Identify which cell holds the provided text, then report its (x, y) central coordinate. 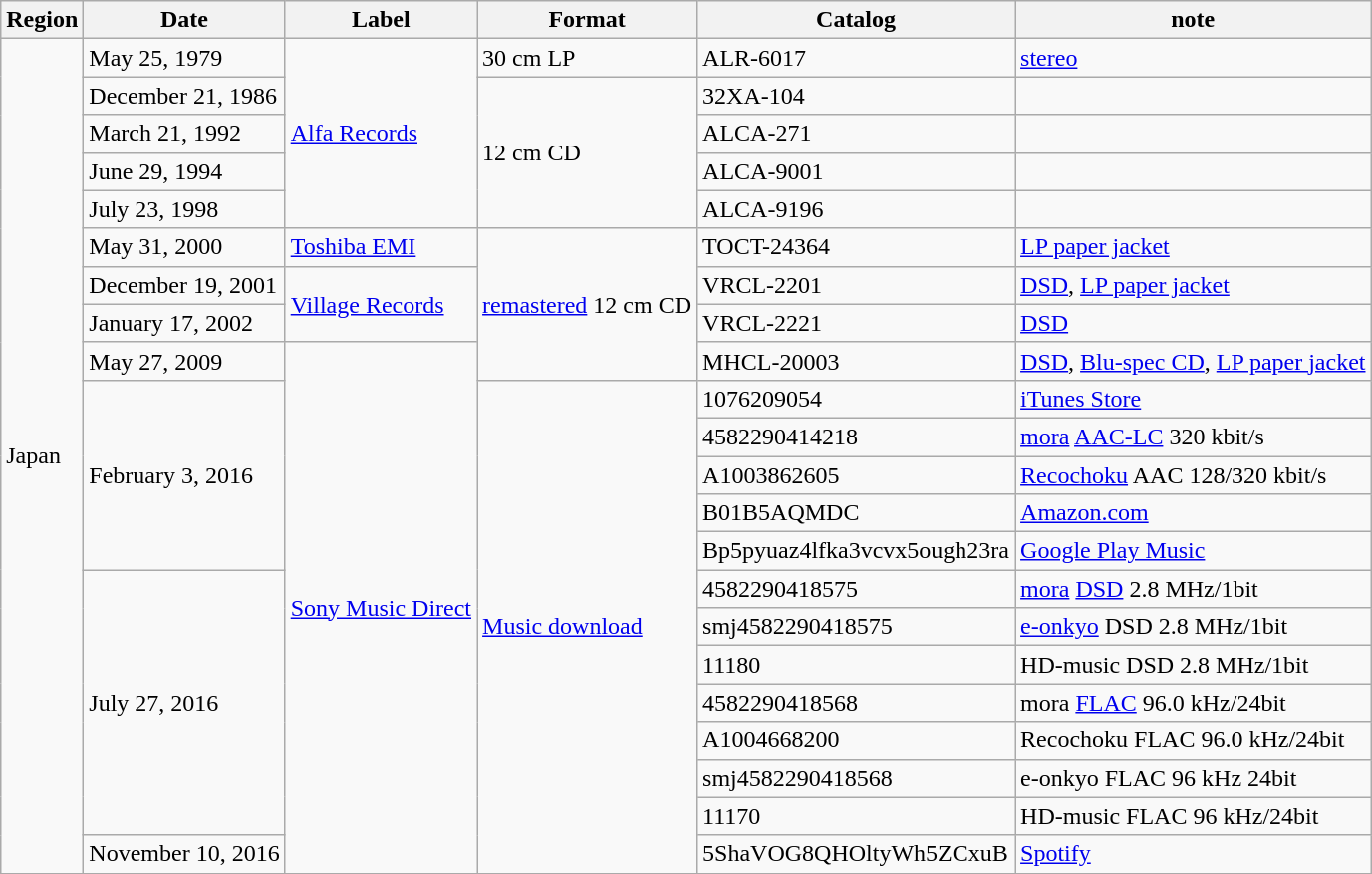
Catalog (857, 20)
4582290418568 (857, 703)
mora DSD 2.8 MHz/1bit (1194, 589)
remastered 12 cm CD (588, 304)
iTunes Store (1194, 399)
4582290414218 (857, 437)
11180 (857, 665)
Spotify (1194, 854)
MHCL-20003 (857, 361)
May 25, 1979 (184, 58)
Date (184, 20)
Alfa Records (381, 134)
HD-music DSD 2.8 MHz/1bit (1194, 665)
12 cm CD (588, 152)
ALCA-9196 (857, 209)
Label (381, 20)
32XA-104 (857, 96)
A1003862605 (857, 475)
May 27, 2009 (184, 361)
November 10, 2016 (184, 854)
TOCT-24364 (857, 247)
Region (42, 20)
VRCL-2221 (857, 323)
Sony Music Direct (381, 608)
stereo (1194, 58)
LP paper jacket (1194, 247)
DSD, Blu-spec CD, LP paper jacket (1194, 361)
February 3, 2016 (184, 474)
B01B5AQMDC (857, 513)
mora FLAC 96.0 kHz/24bit (1194, 703)
March 21, 1992 (184, 134)
July 23, 1998 (184, 209)
June 29, 1994 (184, 171)
ALCA-9001 (857, 171)
smj4582290418568 (857, 778)
Village Records (381, 304)
December 21, 1986 (184, 96)
Amazon.com (1194, 513)
A1004668200 (857, 740)
ALR-6017 (857, 58)
Recochoku FLAC 96.0 kHz/24bit (1194, 740)
DSD (1194, 323)
note (1194, 20)
HD-music FLAC 96 kHz/24bit (1194, 816)
January 17, 2002 (184, 323)
May 31, 2000 (184, 247)
e-onkyo FLAC 96 kHz 24bit (1194, 778)
e-onkyo DSD 2.8 MHz/1bit (1194, 627)
VRCL-2201 (857, 285)
Music download (588, 626)
DSD, LP paper jacket (1194, 285)
4582290418575 (857, 589)
Japan (42, 456)
July 27, 2016 (184, 703)
Bp5pyuaz4lfka3vcvx5ough23ra (857, 551)
December 19, 2001 (184, 285)
11170 (857, 816)
smj4582290418575 (857, 627)
Recochoku AAC 128/320 kbit/s (1194, 475)
30 cm LP (588, 58)
Format (588, 20)
ALCA-271 (857, 134)
Toshiba EMI (381, 247)
5ShaVOG8QHOltyWh5ZCxuB (857, 854)
1076209054 (857, 399)
mora AAC-LC 320 kbit/s (1194, 437)
Google Play Music (1194, 551)
